Output the (X, Y) coordinate of the center of the cell containing the given text.  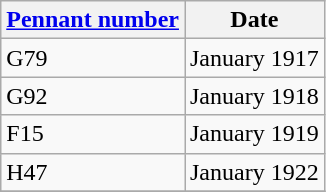
F15 (93, 134)
January 1918 (254, 96)
G79 (93, 58)
Date (254, 20)
H47 (93, 172)
January 1919 (254, 134)
January 1917 (254, 58)
G92 (93, 96)
Pennant number (93, 20)
January 1922 (254, 172)
